Extract the [X, Y] coordinate from the center of the cell holding the provided text.  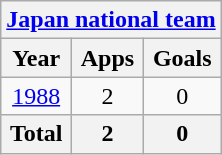
Total [36, 134]
1988 [36, 96]
Year [36, 58]
Japan national team [111, 20]
Goals [182, 58]
Apps [108, 58]
